Return [x, y] of the center of cell containing provided text 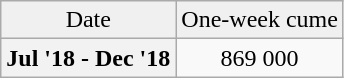
Date [88, 20]
869 000 [260, 58]
Jul '18 - Dec '18 [88, 58]
One-week cume [260, 20]
